Detect which cell encompasses the target text, then output its (X, Y) center coordinate. 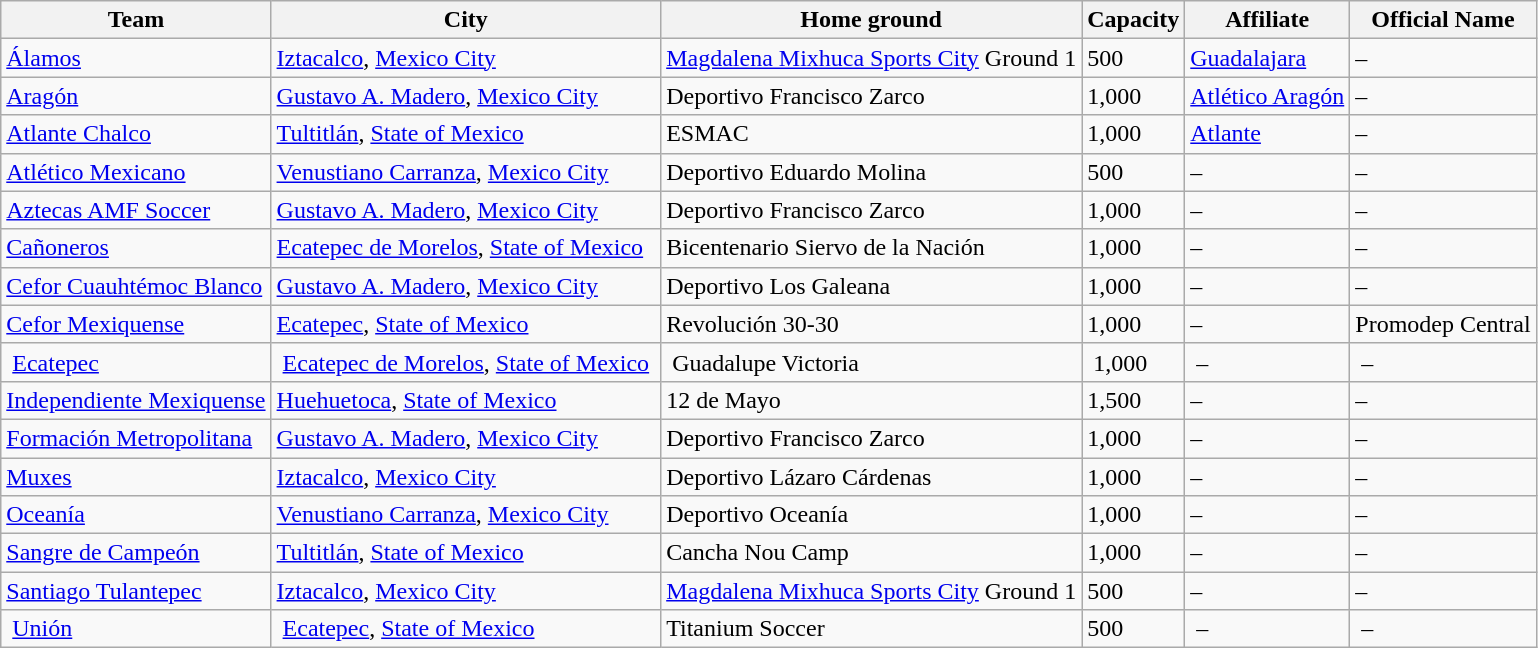
Cefor Mexiquense (136, 324)
Bicentenario Siervo de la Nación (872, 248)
Santiago Tulantepec (136, 591)
Cancha Nou Camp (872, 553)
Ecatepec (136, 362)
Aragón (136, 96)
Independiente Mexiquense (136, 400)
Aztecas AMF Soccer (136, 210)
Guadalajara (1268, 58)
Atlético Aragón (1268, 96)
Home ground (872, 20)
Muxes (136, 477)
Deportivo Oceanía (872, 515)
Atlante (1268, 134)
Deportivo Lázaro Cárdenas (872, 477)
12 de Mayo (872, 400)
Revolución 30-30 (872, 324)
Promodep Central (1443, 324)
Capacity (1134, 20)
Atlante Chalco (136, 134)
Titanium Soccer (872, 629)
Cefor Cuauhtémoc Blanco (136, 286)
City (466, 20)
Affiliate (1268, 20)
ESMAC (872, 134)
1,500 (1134, 400)
Álamos (136, 58)
Unión (136, 629)
Oceanía (136, 515)
Guadalupe Victoria (872, 362)
Official Name (1443, 20)
Huehuetoca, State of Mexico (466, 400)
Deportivo Eduardo Molina (872, 172)
Atlético Mexicano (136, 172)
Formación Metropolitana (136, 438)
Sangre de Campeón (136, 553)
Team (136, 20)
Cañoneros (136, 248)
Deportivo Los Galeana (872, 286)
